Extract the (x, y) coordinate from the center of the cell holding the provided text.  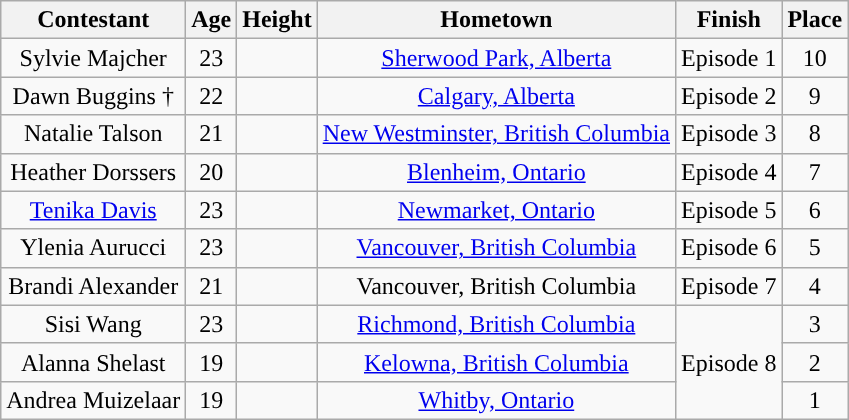
Hometown (496, 20)
Episode 8 (729, 362)
Age (212, 20)
Andrea Muizelaar (94, 400)
Blenheim, Ontario (496, 172)
Height (277, 20)
4 (815, 286)
Alanna Shelast (94, 362)
Sisi Wang (94, 324)
Brandi Alexander (94, 286)
New Westminster, British Columbia (496, 134)
Episode 1 (729, 58)
Whitby, Ontario (496, 400)
9 (815, 96)
Episode 5 (729, 210)
Episode 3 (729, 134)
Sylvie Majcher (94, 58)
1 (815, 400)
5 (815, 248)
Heather Dorssers (94, 172)
Episode 2 (729, 96)
Dawn Buggins † (94, 96)
Episode 7 (729, 286)
3 (815, 324)
Sherwood Park, Alberta (496, 58)
7 (815, 172)
Episode 4 (729, 172)
6 (815, 210)
Natalie Talson (94, 134)
Calgary, Alberta (496, 96)
22 (212, 96)
Tenika Davis (94, 210)
Richmond, British Columbia (496, 324)
Kelowna, British Columbia (496, 362)
20 (212, 172)
Finish (729, 20)
10 (815, 58)
8 (815, 134)
Place (815, 20)
Contestant (94, 20)
Ylenia Aurucci (94, 248)
Episode 6 (729, 248)
Newmarket, Ontario (496, 210)
2 (815, 362)
